Provide the [x, y] coordinate of the cell's center where the given text is located.  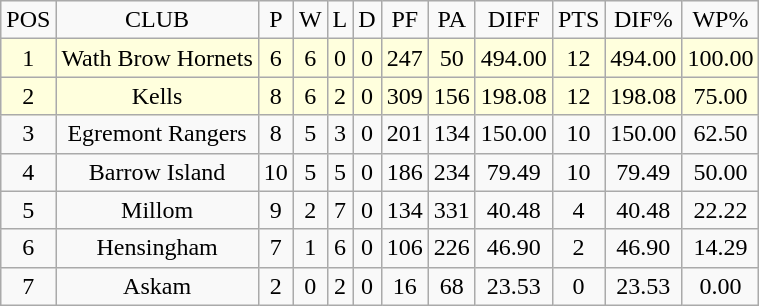
Wath Brow Hornets [157, 58]
W [310, 20]
331 [452, 210]
309 [404, 96]
186 [404, 172]
50 [452, 58]
234 [452, 172]
D [367, 20]
14.29 [720, 248]
0.00 [720, 286]
68 [452, 286]
50.00 [720, 172]
PA [452, 20]
CLUB [157, 20]
PF [404, 20]
247 [404, 58]
62.50 [720, 134]
226 [452, 248]
WP% [720, 20]
100.00 [720, 58]
201 [404, 134]
156 [452, 96]
Millom [157, 210]
L [340, 20]
9 [276, 210]
16 [404, 286]
106 [404, 248]
POS [28, 20]
DIF% [644, 20]
Askam [157, 286]
75.00 [720, 96]
Hensingham [157, 248]
DIFF [514, 20]
PTS [578, 20]
22.22 [720, 210]
Egremont Rangers [157, 134]
Barrow Island [157, 172]
Kells [157, 96]
P [276, 20]
